Return [x, y] of the center of cell containing provided text 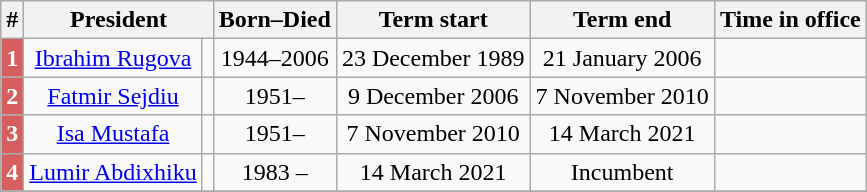
# [12, 20]
2 [12, 96]
Incumbent [622, 172]
1944–2006 [274, 58]
Time in office [790, 20]
23 December 1989 [433, 58]
21 January 2006 [622, 58]
Term end [622, 20]
Ibrahim Rugova [113, 58]
Born–Died [274, 20]
Fatmir Sejdiu [113, 96]
1 [12, 58]
1983 – [274, 172]
3 [12, 134]
Term start [433, 20]
9 December 2006 [433, 96]
4 [12, 172]
President [118, 20]
Lumir Abdixhiku [113, 172]
Isa Mustafa [113, 134]
